Return (X, Y) of the center of cell containing provided text 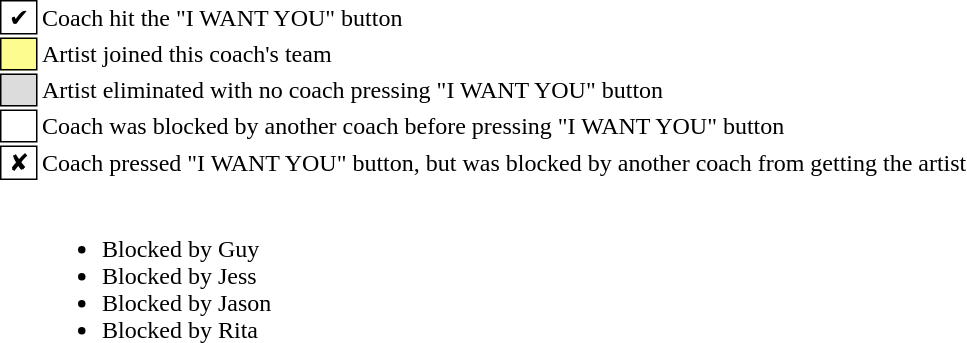
✔ (19, 17)
Artist joined this coach's team (504, 54)
Coach hit the "I WANT YOU" button (504, 17)
Coach was blocked by another coach before pressing "I WANT YOU" button (504, 126)
✘ (19, 163)
Coach pressed "I WANT YOU" button, but was blocked by another coach from getting the artist (504, 163)
Artist eliminated with no coach pressing "I WANT YOU" button (504, 90)
